Find where the given text appears and provide that cell's center as (x, y) coordinate. 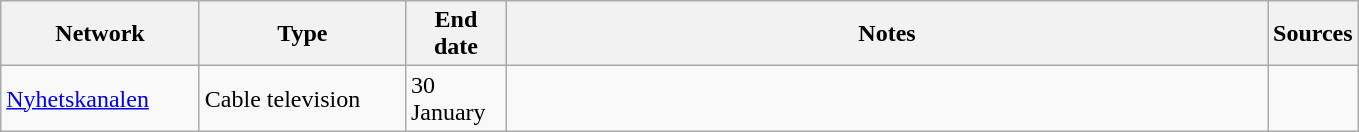
Network (100, 34)
Notes (886, 34)
Nyhetskanalen (100, 98)
Cable television (302, 98)
Type (302, 34)
30 January (456, 98)
Sources (1314, 34)
End date (456, 34)
